Detect which cell encompasses the target text, then output its [X, Y] center coordinate. 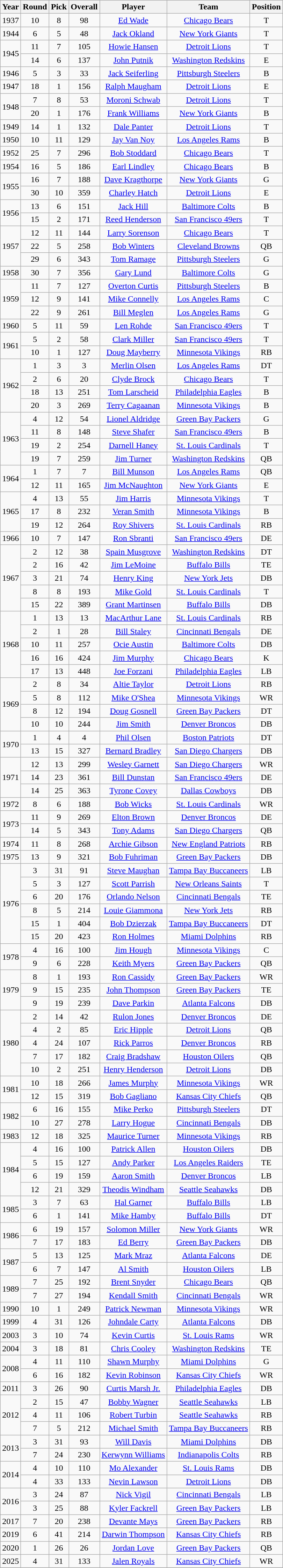
Mo Alexander [133, 1468]
2004 [10, 1348]
1969 [10, 704]
2011 [10, 1388]
Veran Smith [133, 512]
Charley Hatch [133, 193]
1986 [10, 1235]
John Putnik [133, 60]
151 [84, 206]
Larry Sorenson [133, 233]
38 [84, 551]
Lionel Aldridge [133, 419]
1961 [10, 345]
Craig Bradshaw [133, 1056]
Len Rohde [133, 326]
Darwin Thompson [133, 1534]
Pick [59, 7]
296 [84, 153]
Andy Parker [133, 1162]
Dave Kragthorpe [133, 180]
2014 [10, 1475]
1948 [10, 106]
Spain Musgrove [133, 551]
Year [10, 7]
Joe Forzani [133, 671]
Devante Mays [133, 1521]
144 [84, 233]
Indianapolis Colts [208, 1455]
1944 [10, 34]
132 [84, 126]
Theodis Windham [133, 1189]
1964 [10, 478]
Robert Turbin [133, 1415]
Elton Brown [133, 817]
Jim McNaughton [133, 485]
1958 [10, 273]
81 [84, 1348]
Solomon Miller [133, 1229]
Will Davis [133, 1442]
Mike Hamby [133, 1216]
K [266, 658]
Ralph Maugham [133, 87]
1947 [10, 87]
Jack Okland [133, 34]
Jalen Royals [133, 1561]
Bill Munson [133, 472]
Kendall Smith [133, 1295]
88 [84, 1508]
Jack Seiferling [133, 73]
1990 [10, 1309]
Mark Mraz [133, 1256]
2013 [10, 1448]
363 [84, 790]
129 [84, 140]
Michael Smith [133, 1428]
1946 [10, 73]
John Thompson [133, 990]
1987 [10, 1262]
235 [84, 990]
1985 [10, 1209]
Merlin Olsen [133, 365]
Kyler Fackrell [133, 1508]
Bob Winters [133, 246]
Bob Wicks [133, 804]
Clark Miller [133, 339]
Ron Sbranti [133, 538]
Nevin Lawson [133, 1481]
Player [133, 7]
Darnell Haney [133, 445]
232 [84, 512]
Cleveland Browns [208, 246]
1963 [10, 439]
Howie Hansen [133, 47]
Kevin Robinson [133, 1375]
238 [84, 1521]
Chris Cooley [133, 1348]
112 [84, 698]
126 [84, 1322]
1962 [10, 385]
1960 [10, 326]
1983 [10, 1136]
Roy Shivers [133, 525]
23 [59, 777]
85 [84, 1030]
Doug Mayberry [133, 352]
Bob Dzierzak [133, 923]
58 [84, 339]
Tom Larscheid [133, 392]
Jim Smith [133, 724]
Jay Van Noy [133, 140]
53 [84, 100]
1956 [10, 213]
Round [35, 7]
Ed Wade [133, 20]
Reed Henderson [133, 220]
48 [84, 34]
1952 [10, 153]
125 [84, 1256]
47 [84, 1402]
Mike Perko [133, 1109]
Larry Hogue [133, 1123]
156 [84, 87]
212 [84, 1428]
Gary Lund [133, 273]
244 [84, 724]
Jordan Love [133, 1548]
228 [84, 963]
Archie Gibson [133, 844]
1937 [10, 20]
Kevin Curtis [133, 1335]
Shawn Murphy [133, 1362]
359 [84, 193]
91 [84, 870]
171 [84, 220]
1955 [10, 186]
Al Smith [133, 1269]
Jack Hill [133, 206]
404 [84, 923]
Jim LeMoine [133, 565]
183 [84, 1242]
Doug Gosnell [133, 711]
137 [84, 60]
55 [84, 498]
90 [84, 1388]
329 [84, 1189]
105 [84, 47]
63 [84, 1202]
Patrick Newman [133, 1309]
Frank Williams [133, 113]
1966 [10, 538]
Los Angeles Raiders [208, 1162]
2019 [10, 1534]
Ron Holmes [133, 937]
148 [84, 432]
Phil Olsen [133, 737]
93 [84, 1442]
258 [84, 246]
321 [84, 857]
98 [84, 20]
Tom Ramage [133, 259]
Jim Hough [133, 950]
34 [84, 684]
1979 [10, 990]
Clyde Brock [133, 379]
Brent Snyder [133, 1282]
Henry King [133, 578]
2025 [10, 1561]
Mike O'Shea [133, 698]
Curtis Marsh Jr. [133, 1388]
1973 [10, 824]
Jim Harris [133, 498]
Rulon Jones [133, 1017]
28 [84, 631]
2016 [10, 1501]
Aaron Smith [133, 1176]
Steve Shafer [133, 432]
192 [84, 1282]
Grant Martinsen [133, 605]
1982 [10, 1116]
59 [84, 326]
266 [84, 1083]
327 [84, 751]
Mike Connelly [133, 299]
1965 [10, 512]
Altie Taylor [133, 684]
249 [84, 1309]
Scott Parrish [133, 884]
MacArthur Lane [133, 618]
Position [266, 7]
Nick Vigil [133, 1495]
Jim Murphy [133, 658]
Kerwynn Williams [133, 1455]
268 [84, 844]
Terry Cagaanan [133, 406]
Bob Stoddard [133, 153]
1980 [10, 1043]
Dallas Cowboys [208, 790]
Bill Dunstan [133, 777]
Bob Gagliano [133, 1096]
325 [84, 1136]
107 [84, 1043]
1950 [10, 140]
299 [84, 764]
Overall [84, 7]
230 [84, 1455]
1968 [10, 645]
Bobby Wagner [133, 1402]
186 [84, 166]
1974 [10, 844]
159 [84, 1176]
1957 [10, 246]
1989 [10, 1289]
54 [84, 419]
361 [84, 777]
41 [59, 1534]
Wesley Garnett [133, 764]
Tony Adams [133, 831]
264 [84, 525]
87 [84, 1495]
Bill Staley [133, 631]
1978 [10, 957]
239 [84, 1003]
1972 [10, 804]
165 [84, 485]
Overton Curtis [133, 286]
1967 [10, 578]
Mike Gold [133, 592]
261 [84, 312]
Ed Berry [133, 1242]
Johndale Carty [133, 1322]
Patrick Allen [133, 1149]
Dave Parkin [133, 1003]
Bob Fuhriman [133, 857]
Earl Lindley [133, 166]
Ocie Austin [133, 645]
29 [35, 259]
1945 [10, 53]
2008 [10, 1368]
Jim Turner [133, 459]
1970 [10, 744]
1971 [10, 777]
Tyrone Covey [133, 790]
2003 [10, 1335]
1984 [10, 1169]
Keith Myers [133, 963]
448 [84, 671]
Louie Giammona [133, 910]
1959 [10, 299]
1975 [10, 857]
424 [84, 658]
1954 [10, 166]
2017 [10, 1521]
Eric Hipple [133, 1030]
New England Patriots [208, 844]
Boston Patriots [208, 737]
Maurice Turner [133, 1136]
389 [84, 605]
1949 [10, 126]
1976 [10, 904]
2012 [10, 1415]
Rick Parros [133, 1043]
Henry Henderson [133, 1070]
2020 [10, 1548]
1999 [10, 1322]
259 [84, 459]
New Orleans Saints [208, 884]
Hal Garner [133, 1202]
Bill Meglen [133, 312]
157 [84, 1229]
Moroni Schwab [133, 100]
278 [84, 1123]
106 [84, 1415]
Orlando Nelson [133, 897]
319 [84, 1096]
James Murphy [133, 1083]
254 [84, 445]
Team [208, 7]
155 [84, 1109]
1981 [10, 1090]
Bernard Bradley [133, 751]
Steve Maughan [133, 870]
257 [84, 645]
423 [84, 937]
Ron Cassidy [133, 976]
356 [84, 273]
Dale Panter [133, 126]
